Output the (x, y) coordinate of the center of the cell containing the given text.  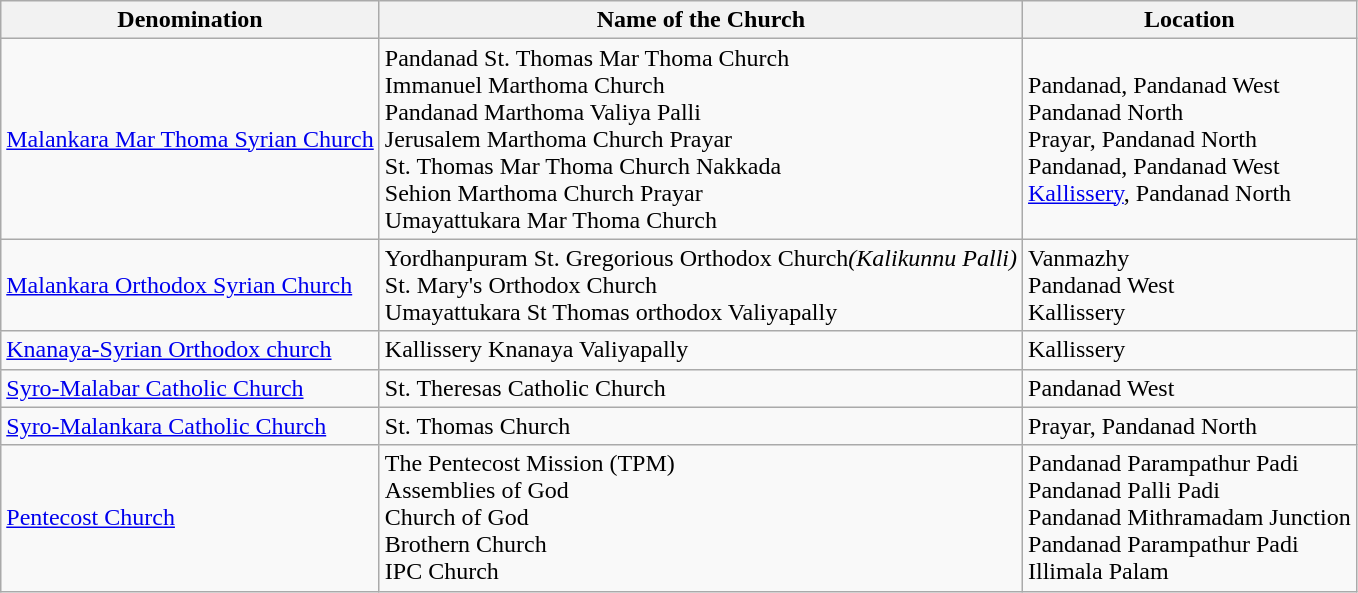
Pandanad West (1190, 388)
Kallissery (1190, 350)
Pentecost Church (190, 518)
Syro-Malabar Catholic Church (190, 388)
St. Theresas Catholic Church (700, 388)
Yordhanpuram St. Gregorious Orthodox Church(Kalikunnu Palli)St. Mary's Orthodox Church Umayattukara St Thomas orthodox Valiyapally (700, 285)
Kallissery Knanaya Valiyapally (700, 350)
Location (1190, 20)
Malankara Mar Thoma Syrian Church (190, 139)
VanmazhyPandanad West Kallissery (1190, 285)
Knanaya-Syrian Orthodox church (190, 350)
Pandanad, Pandanad WestPandanad NorthPrayar, Pandanad NorthPandanad, Pandanad WestKallissery, Pandanad North (1190, 139)
Pandanad Parampathur PadiPandanad Palli PadiPandanad Mithramadam JunctionPandanad Parampathur PadiIllimala Palam (1190, 518)
The Pentecost Mission (TPM)Assemblies of GodChurch of GodBrothern ChurchIPC Church (700, 518)
Denomination (190, 20)
St. Thomas Church (700, 426)
Malankara Orthodox Syrian Church (190, 285)
Syro-Malankara Catholic Church (190, 426)
Name of the Church (700, 20)
Prayar, Pandanad North (1190, 426)
